Detect which cell encompasses the target text, then output its (x, y) center coordinate. 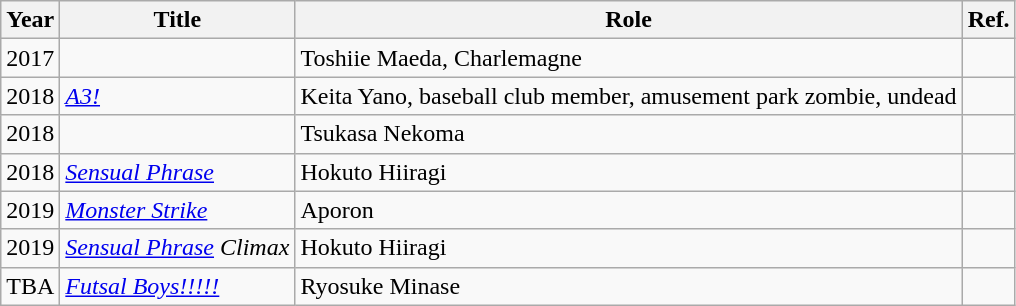
2017 (30, 58)
Tsukasa Nekoma (628, 134)
Toshiie Maeda, Charlemagne (628, 58)
TBA (30, 286)
Title (178, 20)
Ryosuke Minase (628, 286)
Role (628, 20)
Year (30, 20)
Futsal Boys!!!!! (178, 286)
Aporon (628, 210)
Keita Yano, baseball club member, amusement park zombie, undead (628, 96)
Ref. (988, 20)
A3! (178, 96)
Monster Strike (178, 210)
Sensual Phrase Climax (178, 248)
Sensual Phrase (178, 172)
